Extract the [X, Y] coordinate from the center of the cell holding the provided text.  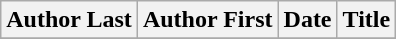
Author First [208, 20]
Date [308, 20]
Title [366, 20]
Author Last [70, 20]
